Pinpoint the cell where the given text exists, returning its (x, y) midpoint coordinate. 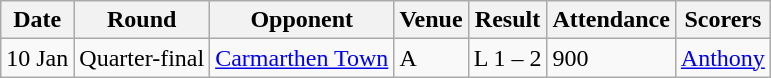
A (431, 58)
Date (38, 20)
Round (142, 20)
L 1 – 2 (508, 58)
Carmarthen Town (302, 58)
Anthony (722, 58)
Venue (431, 20)
900 (611, 58)
Attendance (611, 20)
Quarter-final (142, 58)
Opponent (302, 20)
Scorers (722, 20)
10 Jan (38, 58)
Result (508, 20)
